Find where the given text appears and provide that cell's center as [x, y] coordinate. 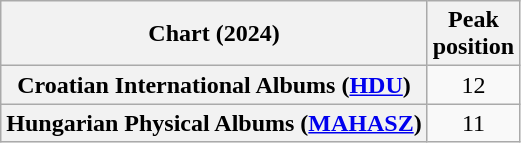
Croatian International Albums (HDU) [214, 85]
Hungarian Physical Albums (MAHASZ) [214, 123]
Chart (2024) [214, 34]
Peak position [473, 34]
12 [473, 85]
11 [473, 123]
